Output the (x, y) coordinate of the center of the cell containing the given text.  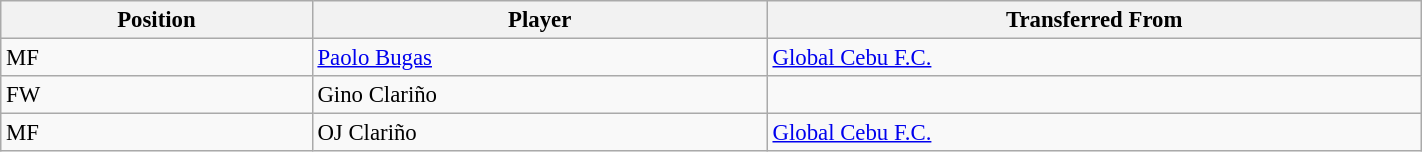
Player (540, 20)
Transferred From (1094, 20)
OJ Clariño (540, 133)
Paolo Bugas (540, 58)
Gino Clariño (540, 95)
Position (156, 20)
FW (156, 95)
